Provide the [X, Y] coordinate of the cell's center where the given text is located.  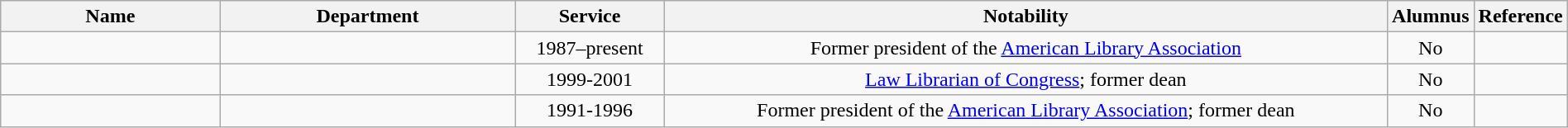
1999-2001 [590, 79]
Former president of the American Library Association [1025, 48]
Former president of the American Library Association; former dean [1025, 111]
Name [111, 17]
1991-1996 [590, 111]
Reference [1520, 17]
Alumnus [1431, 17]
Department [367, 17]
Law Librarian of Congress; former dean [1025, 79]
1987–present [590, 48]
Service [590, 17]
Notability [1025, 17]
